Identify which cell holds the provided text, then report its (x, y) central coordinate. 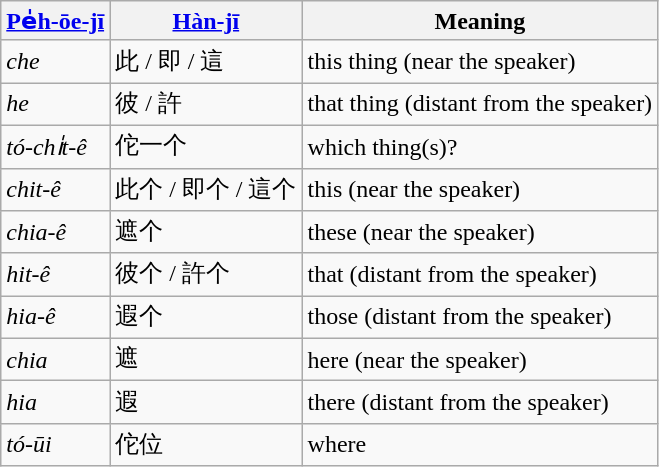
this thing (near the speaker) (480, 62)
此 / 即 / 這 (206, 62)
tó-chi̍t-ê (56, 146)
that thing (distant from the speaker) (480, 104)
here (near the speaker) (480, 360)
che (56, 62)
遮 (206, 360)
Pe̍h-ōe-jī (56, 21)
Meaning (480, 21)
彼 / 許 (206, 104)
there (distant from the speaker) (480, 402)
hit-ê (56, 274)
which thing(s)? (480, 146)
this (near the speaker) (480, 190)
chia-ê (56, 232)
he (56, 104)
where (480, 444)
chit-ê (56, 190)
that (distant from the speaker) (480, 274)
Hàn-jī (206, 21)
遐 (206, 402)
these (near the speaker) (480, 232)
hia (56, 402)
tó-ūi (56, 444)
hia-ê (56, 318)
佗一个 (206, 146)
彼个 / 許个 (206, 274)
遮个 (206, 232)
佗位 (206, 444)
此个 / 即个 / 這个 (206, 190)
chia (56, 360)
those (distant from the speaker) (480, 318)
遐个 (206, 318)
